Capture the cell that displays the provided text and extract its (x, y) central coordinate. 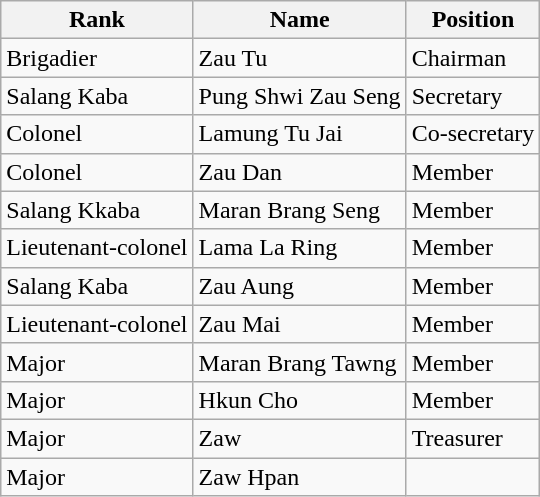
Zau Tu (300, 58)
Zau Mai (300, 324)
Brigadier (97, 58)
Name (300, 20)
Secretary (473, 96)
Zau Dan (300, 172)
Maran Brang Seng (300, 210)
Position (473, 20)
Hkun Cho (300, 400)
Lamung Tu Jai (300, 134)
Zau Aung (300, 286)
Rank (97, 20)
Co-secretary (473, 134)
Zaw (300, 438)
Salang Kkaba (97, 210)
Maran Brang Tawng (300, 362)
Zaw Hpan (300, 477)
Treasurer (473, 438)
Lama La Ring (300, 248)
Chairman (473, 58)
Pung Shwi Zau Seng (300, 96)
